Find where the given text appears and provide that cell's center as (x, y) coordinate. 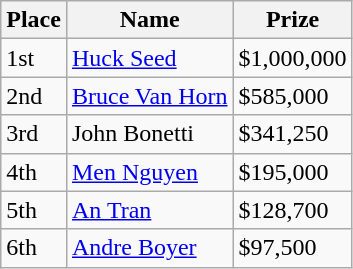
Prize (292, 20)
Place (34, 20)
Men Nguyen (150, 172)
An Tran (150, 210)
$195,000 (292, 172)
2nd (34, 96)
Name (150, 20)
5th (34, 210)
Bruce Van Horn (150, 96)
6th (34, 248)
$341,250 (292, 134)
$585,000 (292, 96)
$128,700 (292, 210)
John Bonetti (150, 134)
4th (34, 172)
3rd (34, 134)
Huck Seed (150, 58)
$1,000,000 (292, 58)
Andre Boyer (150, 248)
1st (34, 58)
$97,500 (292, 248)
